Output the (x, y) coordinate of the center of the cell containing the given text.  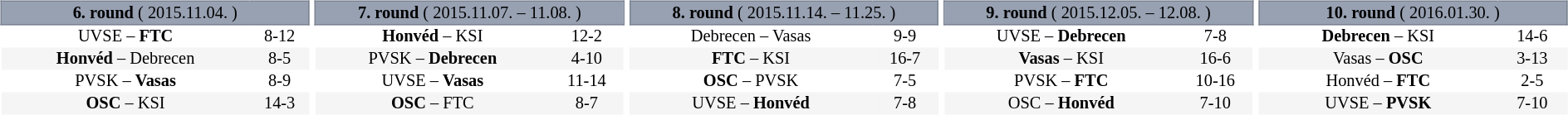
OSC – PVSK (751, 81)
Debrecen – Vasas (751, 36)
Vasas – KSI (1061, 60)
Honvéd – Debrecen (125, 60)
10. round ( 2016.01.30. ) (1414, 12)
PVSK – Debrecen (433, 60)
9-9 (905, 36)
Vasas – OSC (1379, 60)
14-3 (279, 104)
8-7 (586, 104)
10-16 (1215, 81)
8-12 (279, 36)
16-6 (1215, 60)
OSC – Honvéd (1061, 104)
OSC – KSI (125, 104)
UVSE – Honvéd (751, 104)
UVSE – Debrecen (1061, 36)
FTC – KSI (751, 60)
Honvéd – KSI (433, 36)
14-6 (1532, 36)
6. round ( 2015.11.04. ) (154, 12)
PVSK – Vasas (125, 81)
Debrecen – KSI (1379, 36)
7-5 (905, 81)
4-10 (586, 60)
11-14 (586, 81)
12-2 (586, 36)
3-13 (1532, 60)
UVSE – FTC (125, 36)
8. round ( 2015.11.14. – 11.25. ) (784, 12)
Honvéd – FTC (1379, 81)
8-5 (279, 60)
PVSK – FTC (1061, 81)
2-5 (1532, 81)
UVSE – Vasas (433, 81)
7. round ( 2015.11.07. – 11.08. ) (470, 12)
OSC – FTC (433, 104)
16-7 (905, 60)
UVSE – PVSK (1379, 104)
9. round ( 2015.12.05. – 12.08. ) (1098, 12)
8-9 (279, 81)
